From the cell containing the given text, extract its center point as (x, y) coordinate. 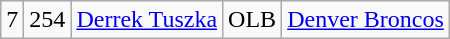
7 (12, 20)
254 (48, 20)
OLB (252, 20)
Derrek Tuszka (147, 20)
Denver Broncos (366, 20)
